Return (X, Y) of the center of cell containing provided text 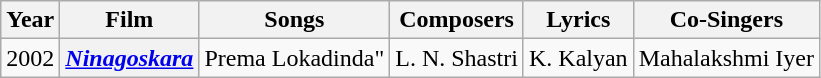
Songs (294, 20)
Composers (457, 20)
Year (30, 20)
K. Kalyan (578, 58)
Lyrics (578, 20)
L. N. Shastri (457, 58)
Film (130, 20)
Prema Lokadinda" (294, 58)
2002 (30, 58)
Co-Singers (726, 20)
Mahalakshmi Iyer (726, 58)
Ninagoskara (130, 58)
